Scan for the cell matching the given text and deliver its [X, Y] coordinate at center. 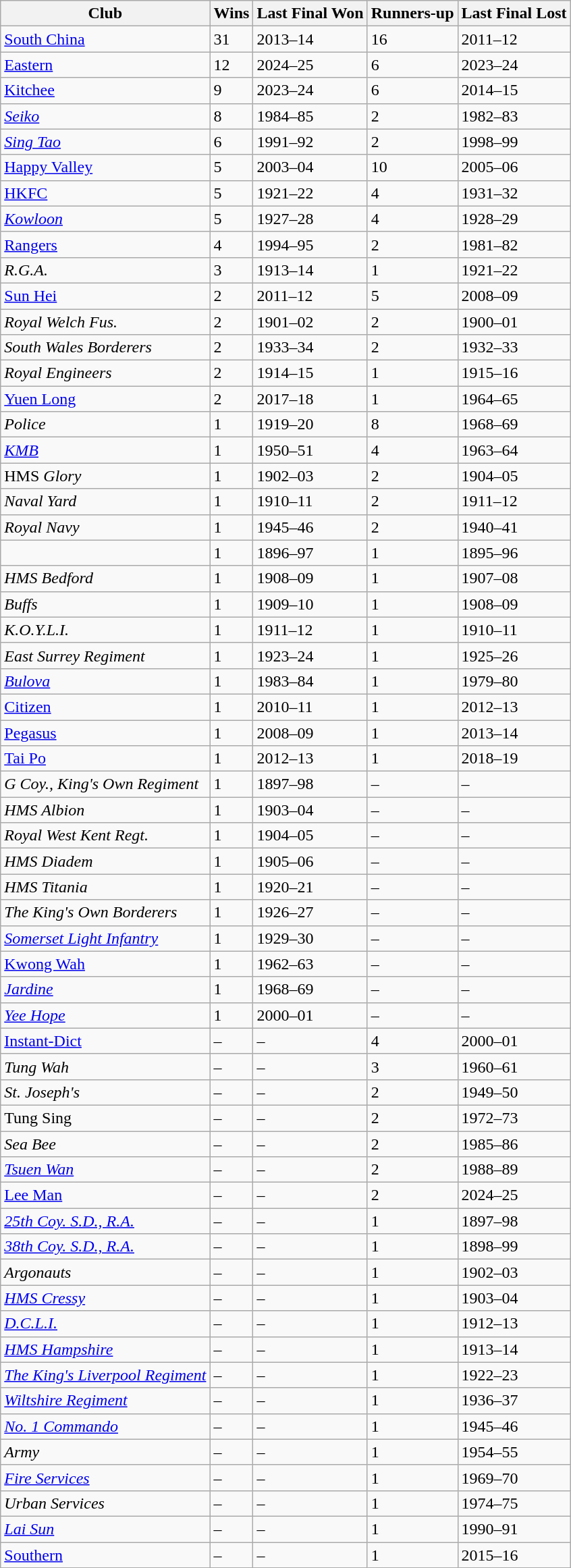
25th Coy. S.D., R.A. [105, 1221]
1974–75 [514, 1503]
Last Final Won [310, 13]
1925–26 [514, 655]
1919–20 [310, 425]
1991–92 [310, 142]
1994–95 [310, 244]
Bulova [105, 681]
HMS Diadem [105, 861]
2014–15 [514, 90]
Sing Tao [105, 142]
1909–10 [310, 604]
Instant-Dict [105, 1041]
Jardine [105, 990]
Wiltshire Regiment [105, 1401]
HKFC [105, 193]
Lee Man [105, 1195]
38th Coy. S.D., R.A. [105, 1247]
1981–82 [514, 244]
1900–01 [514, 322]
1936–37 [514, 1401]
HMS Bedford [105, 578]
1979–80 [514, 681]
Royal West Kent Regt. [105, 836]
1931–32 [514, 193]
No. 1 Commando [105, 1426]
1960–61 [514, 1066]
D.C.L.I. [105, 1324]
Club [105, 13]
Fire Services [105, 1478]
1940–41 [514, 527]
1990–91 [514, 1529]
1969–70 [514, 1478]
1912–13 [514, 1324]
1964–65 [514, 399]
Happy Valley [105, 167]
Royal Engineers [105, 373]
1914–15 [310, 373]
1972–73 [514, 1118]
Southern [105, 1555]
Sun Hei [105, 296]
Last Final Lost [514, 13]
Royal Welch Fus. [105, 322]
Naval Yard [105, 502]
South China [105, 39]
1950–51 [310, 450]
G Coy., King's Own Regiment [105, 784]
HMS Albion [105, 810]
Pegasus [105, 732]
HMS Cressy [105, 1298]
1949–50 [514, 1092]
2005–06 [514, 167]
Tai Po [105, 759]
Buffs [105, 604]
Yee Hope [105, 1015]
1933–34 [310, 348]
1927–28 [310, 219]
2003–04 [310, 167]
Tung Wah [105, 1066]
Kowloon [105, 219]
1932–33 [514, 348]
East Surrey Regiment [105, 655]
1963–64 [514, 450]
Somerset Light Infantry [105, 938]
K.O.Y.L.I. [105, 630]
12 [232, 65]
Citizen [105, 707]
1896–97 [310, 553]
Kitchee [105, 90]
KMB [105, 450]
1929–30 [310, 938]
9 [232, 90]
The King's Liverpool Regiment [105, 1375]
Seiko [105, 116]
Kwong Wah [105, 964]
1901–02 [310, 322]
HMS Glory [105, 476]
Tsuen Wan [105, 1170]
Sea Bee [105, 1144]
Eastern [105, 65]
1962–63 [310, 964]
1954–55 [514, 1452]
1988–89 [514, 1170]
Runners-up [412, 13]
2017–18 [310, 399]
1922–23 [514, 1375]
Royal Navy [105, 527]
16 [412, 39]
2015–16 [514, 1555]
1907–08 [514, 578]
1915–16 [514, 373]
Rangers [105, 244]
HMS Titania [105, 887]
31 [232, 39]
R.G.A. [105, 270]
St. Joseph's [105, 1092]
The King's Own Borderers [105, 913]
Urban Services [105, 1503]
1926–27 [310, 913]
HMS Hampshire [105, 1349]
Argonauts [105, 1272]
1984–85 [310, 116]
2010–11 [310, 707]
1985–86 [514, 1144]
1898–99 [514, 1247]
1982–83 [514, 116]
South Wales Borderers [105, 348]
1923–24 [310, 655]
1983–84 [310, 681]
1928–29 [514, 219]
Tung Sing [105, 1118]
1895–96 [514, 553]
2018–19 [514, 759]
Wins [232, 13]
Yuen Long [105, 399]
Police [105, 425]
10 [412, 167]
1998–99 [514, 142]
1905–06 [310, 861]
Lai Sun [105, 1529]
Army [105, 1452]
1920–21 [310, 887]
